Search for the cell housing the specified text and yield its (x, y) center coordinate. 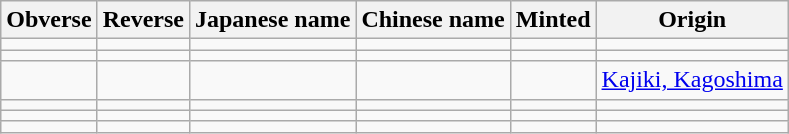
Reverse (143, 20)
Origin (692, 20)
Chinese name (433, 20)
Kajiki, Kagoshima (692, 80)
Minted (553, 20)
Obverse (49, 20)
Japanese name (272, 20)
